Provide the (x, y) coordinate of the cell's center where the given text is located.  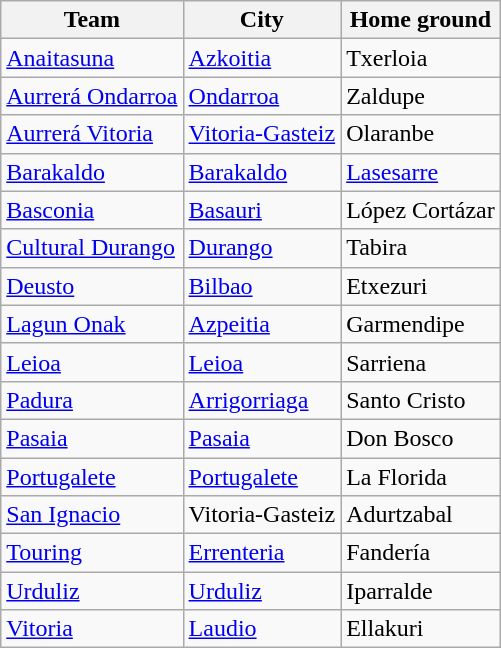
Vitoria (92, 629)
Team (92, 20)
Errenteria (262, 553)
Zaldupe (421, 96)
Azkoitia (262, 58)
Padura (92, 400)
López Cortázar (421, 210)
Azpeitia (262, 324)
Bilbao (262, 286)
Sarriena (421, 362)
Aurrerá Ondarroa (92, 96)
Ondarroa (262, 96)
City (262, 20)
Etxezuri (421, 286)
Cultural Durango (92, 248)
Don Bosco (421, 438)
Ellakuri (421, 629)
Aurrerá Vitoria (92, 134)
Garmendipe (421, 324)
Olaranbe (421, 134)
Tabira (421, 248)
Home ground (421, 20)
Deusto (92, 286)
Arrigorriaga (262, 400)
Durango (262, 248)
Anaitasuna (92, 58)
Txerloia (421, 58)
Iparralde (421, 591)
Basconia (92, 210)
Fandería (421, 553)
Touring (92, 553)
Adurtzabal (421, 515)
San Ignacio (92, 515)
Basauri (262, 210)
Lasesarre (421, 172)
Laudio (262, 629)
Santo Cristo (421, 400)
Lagun Onak (92, 324)
La Florida (421, 477)
